Extract the [X, Y] coordinate from the center of the cell holding the provided text.  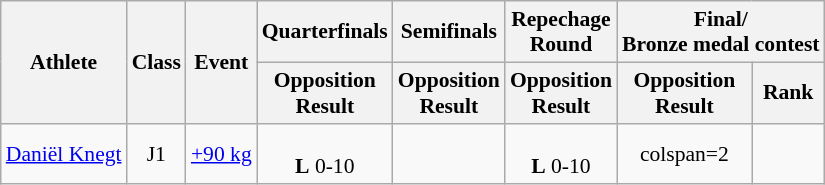
Athlete [64, 62]
Rank [788, 92]
Quarterfinals [325, 32]
Class [156, 62]
Final/Bronze medal contest [721, 32]
colspan=2 [684, 154]
+90 kg [222, 154]
Daniël Knegt [64, 154]
Semifinals [449, 32]
J1 [156, 154]
Event [222, 62]
Repechage Round [561, 32]
